Scan for the cell matching the given text and deliver its [x, y] coordinate at center. 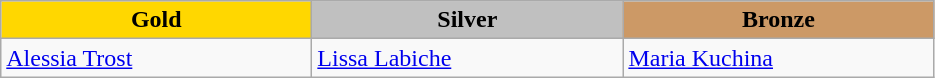
Lissa Labiche [468, 58]
Maria Kuchina [778, 58]
Gold [156, 20]
Alessia Trost [156, 58]
Bronze [778, 20]
Silver [468, 20]
